Return [X, Y] of the center of cell containing provided text 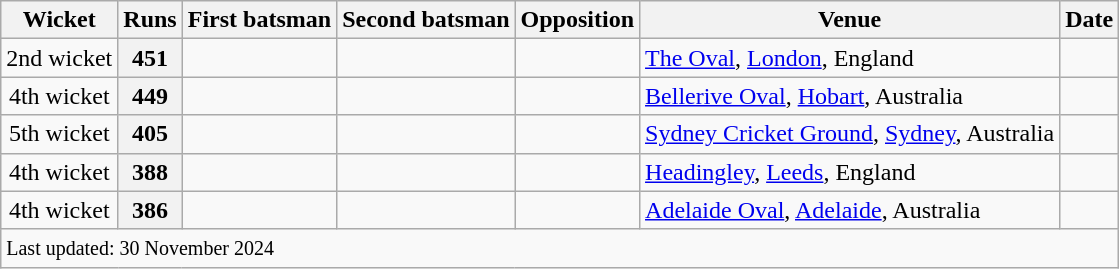
405 [150, 134]
Adelaide Oval, Adelaide, Australia [850, 210]
Wicket [60, 20]
5th wicket [60, 134]
388 [150, 172]
Venue [850, 20]
The Oval, London, England [850, 58]
First batsman [259, 20]
451 [150, 58]
2nd wicket [60, 58]
Opposition [577, 20]
386 [150, 210]
449 [150, 96]
Headingley, Leeds, England [850, 172]
Date [1090, 20]
Runs [150, 20]
Sydney Cricket Ground, Sydney, Australia [850, 134]
Bellerive Oval, Hobart, Australia [850, 96]
Last updated: 30 November 2024 [560, 248]
Second batsman [426, 20]
